Return (x, y) of the center of cell containing provided text 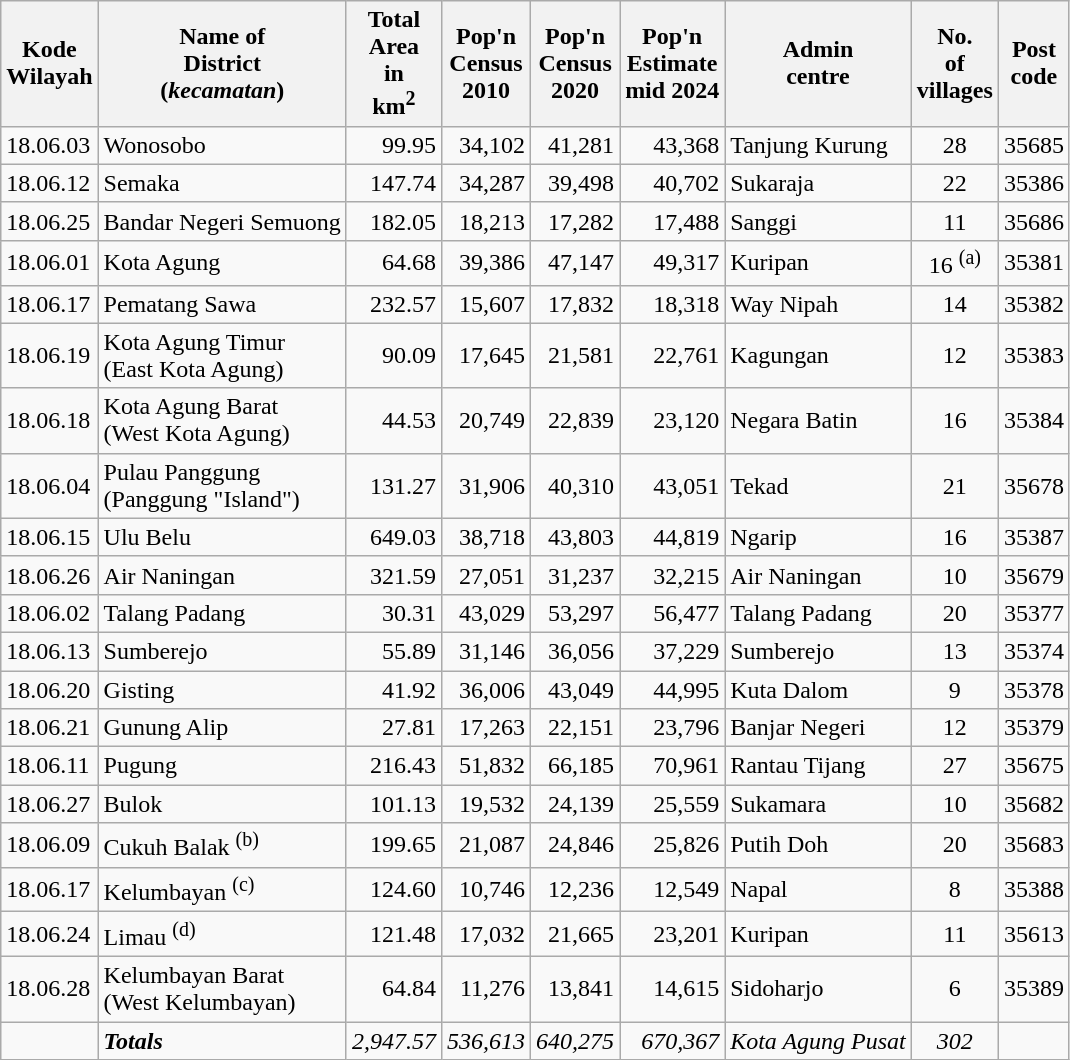
18.06.21 (50, 728)
31,146 (486, 651)
35383 (1034, 356)
Sanggi (818, 221)
19,532 (486, 804)
37,229 (672, 651)
21,581 (576, 356)
12,236 (576, 890)
21 (954, 486)
34,287 (486, 183)
Pulau Panggung (Panggung "Island") (222, 486)
64.68 (394, 262)
232.57 (394, 304)
Pematang Sawa (222, 304)
44.53 (394, 420)
Sukaraja (818, 183)
56,477 (672, 613)
32,215 (672, 575)
Tekad (818, 486)
35389 (1034, 988)
Kagungan (818, 356)
35388 (1034, 890)
35387 (1034, 537)
Gunung Alip (222, 728)
Sidoharjo (818, 988)
18.06.26 (50, 575)
17,832 (576, 304)
18.06.15 (50, 537)
Sukamara (818, 804)
649.03 (394, 537)
18.06.19 (50, 356)
35613 (1034, 934)
18.06.18 (50, 420)
18.06.12 (50, 183)
18.06.20 (50, 690)
40,310 (576, 486)
35381 (1034, 262)
Pop'nCensus2010 (486, 64)
Ngarip (818, 537)
Kode Wilayah (50, 64)
13 (954, 651)
18,213 (486, 221)
18,318 (672, 304)
Rantau Tijang (818, 766)
53,297 (576, 613)
Postcode (1034, 64)
23,201 (672, 934)
8 (954, 890)
6 (954, 988)
17,488 (672, 221)
35377 (1034, 613)
44,995 (672, 690)
Kelumbayan Barat (West Kelumbayan) (222, 988)
35382 (1034, 304)
35683 (1034, 846)
101.13 (394, 804)
35682 (1034, 804)
35685 (1034, 145)
18.06.09 (50, 846)
36,056 (576, 651)
Kota Agung (222, 262)
35374 (1034, 651)
18.06.13 (50, 651)
24,846 (576, 846)
Kota Agung Pusat (818, 1041)
47,147 (576, 262)
536,613 (486, 1041)
35386 (1034, 183)
Kota Agung Barat (West Kota Agung) (222, 420)
Wonosobo (222, 145)
Banjar Negeri (818, 728)
18.06.03 (50, 145)
17,645 (486, 356)
14,615 (672, 988)
22,151 (576, 728)
27.81 (394, 728)
Cukuh Balak (b) (222, 846)
182.05 (394, 221)
66,185 (576, 766)
18.06.24 (50, 934)
18.06.27 (50, 804)
2,947.57 (394, 1041)
51,832 (486, 766)
31,237 (576, 575)
Pugung (222, 766)
Kuta Dalom (818, 690)
Ulu Belu (222, 537)
10,746 (486, 890)
Bandar Negeri Semuong (222, 221)
13,841 (576, 988)
216.43 (394, 766)
Pop'nEstimatemid 2024 (672, 64)
131.27 (394, 486)
Totals (222, 1041)
Semaka (222, 183)
18.06.11 (50, 766)
39,386 (486, 262)
Napal (818, 890)
23,796 (672, 728)
20,749 (486, 420)
35378 (1034, 690)
43,029 (486, 613)
64.84 (394, 988)
35379 (1034, 728)
99.95 (394, 145)
27,051 (486, 575)
22,839 (576, 420)
34,102 (486, 145)
Kota Agung Timur (East Kota Agung) (222, 356)
35384 (1034, 420)
199.65 (394, 846)
Admin centre (818, 64)
27 (954, 766)
21,665 (576, 934)
16 (a) (954, 262)
25,559 (672, 804)
41.92 (394, 690)
Way Nipah (818, 304)
70,961 (672, 766)
18.06.02 (50, 613)
24,139 (576, 804)
Putih Doh (818, 846)
302 (954, 1041)
35675 (1034, 766)
35686 (1034, 221)
30.31 (394, 613)
Limau (d) (222, 934)
18.06.04 (50, 486)
25,826 (672, 846)
Pop'nCensus2020 (576, 64)
Gisting (222, 690)
36,006 (486, 690)
38,718 (486, 537)
Total Area in km2 (394, 64)
11,276 (486, 988)
23,120 (672, 420)
40,702 (672, 183)
121.48 (394, 934)
41,281 (576, 145)
15,607 (486, 304)
35679 (1034, 575)
Name ofDistrict(kecamatan) (222, 64)
12,549 (672, 890)
Kelumbayan (c) (222, 890)
17,282 (576, 221)
22,761 (672, 356)
9 (954, 690)
Bulok (222, 804)
No. ofvillages (954, 64)
18.06.25 (50, 221)
43,803 (576, 537)
22 (954, 183)
Tanjung Kurung (818, 145)
55.89 (394, 651)
43,049 (576, 690)
90.09 (394, 356)
35678 (1034, 486)
18.06.01 (50, 262)
49,317 (672, 262)
14 (954, 304)
147.74 (394, 183)
124.60 (394, 890)
670,367 (672, 1041)
21,087 (486, 846)
44,819 (672, 537)
18.06.28 (50, 988)
39,498 (576, 183)
28 (954, 145)
17,032 (486, 934)
43,368 (672, 145)
321.59 (394, 575)
640,275 (576, 1041)
Negara Batin (818, 420)
17,263 (486, 728)
31,906 (486, 486)
43,051 (672, 486)
